Determine the [x, y] coordinate at the center of the cell enclosing the given text.  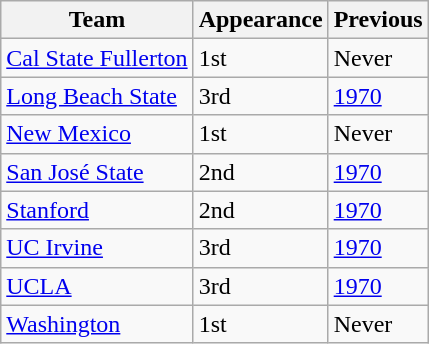
Stanford [97, 210]
UCLA [97, 286]
Previous [378, 20]
Cal State Fullerton [97, 58]
Long Beach State [97, 96]
UC Irvine [97, 248]
San José State [97, 172]
Appearance [260, 20]
Washington [97, 324]
New Mexico [97, 134]
Team [97, 20]
